Pinpoint the cell where the given text exists, returning its [x, y] midpoint coordinate. 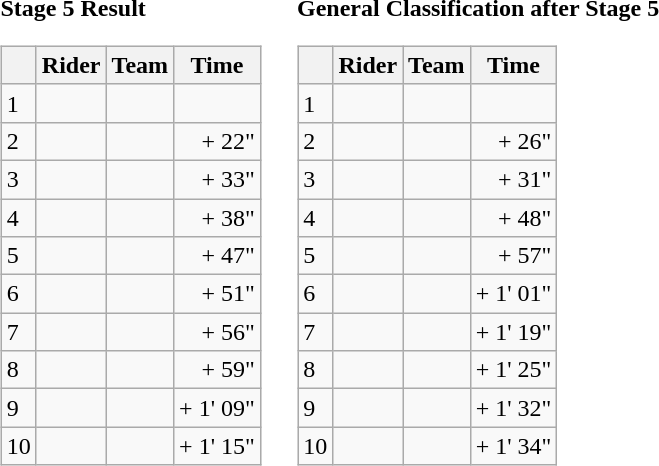
+ 38" [218, 217]
+ 1' 32" [514, 408]
+ 33" [218, 179]
+ 1' 19" [514, 332]
+ 26" [514, 141]
+ 1' 09" [218, 408]
+ 31" [514, 179]
+ 57" [514, 256]
+ 1' 34" [514, 446]
+ 56" [218, 332]
+ 51" [218, 294]
+ 1' 01" [514, 294]
+ 59" [218, 370]
+ 48" [514, 217]
+ 22" [218, 141]
+ 1' 25" [514, 370]
+ 1' 15" [218, 446]
+ 47" [218, 256]
